Search for the cell housing the specified text and yield its (X, Y) center coordinate. 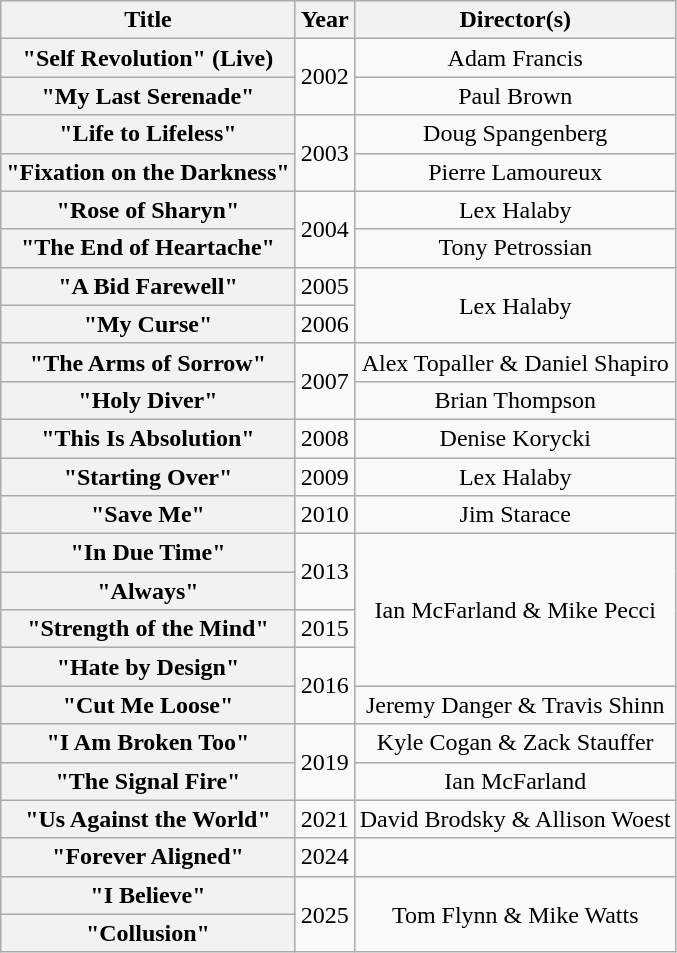
2010 (324, 515)
Alex Topaller & Daniel Shapiro (515, 362)
"Forever Aligned" (148, 857)
"Holy Diver" (148, 400)
Doug Spangenberg (515, 134)
Adam Francis (515, 58)
"Collusion" (148, 933)
2008 (324, 438)
Ian McFarland & Mike Pecci (515, 610)
2024 (324, 857)
"The End of Heartache" (148, 248)
"This Is Absolution" (148, 438)
2003 (324, 153)
"My Last Serenade" (148, 96)
Paul Brown (515, 96)
Denise Korycki (515, 438)
"Cut Me Loose" (148, 705)
"My Curse" (148, 324)
"The Arms of Sorrow" (148, 362)
Year (324, 20)
Ian McFarland (515, 781)
2009 (324, 477)
"Self Revolution" (Live) (148, 58)
"The Signal Fire" (148, 781)
2004 (324, 229)
"Life to Lifeless" (148, 134)
Jim Starace (515, 515)
"Save Me" (148, 515)
2015 (324, 629)
Brian Thompson (515, 400)
Tom Flynn & Mike Watts (515, 914)
"Strength of the Mind" (148, 629)
2007 (324, 381)
"Rose of Sharyn" (148, 210)
Pierre Lamoureux (515, 172)
2006 (324, 324)
2025 (324, 914)
"I Believe" (148, 895)
"Starting Over" (148, 477)
Tony Petrossian (515, 248)
Jeremy Danger & Travis Shinn (515, 705)
"I Am Broken Too" (148, 743)
2013 (324, 572)
2002 (324, 77)
Kyle Cogan & Zack Stauffer (515, 743)
"In Due Time" (148, 553)
"Fixation on the Darkness" (148, 172)
Title (148, 20)
"A Bid Farewell" (148, 286)
Director(s) (515, 20)
2019 (324, 762)
2021 (324, 819)
"Us Against the World" (148, 819)
"Hate by Design" (148, 667)
David Brodsky & Allison Woest (515, 819)
"Always" (148, 591)
2005 (324, 286)
2016 (324, 686)
